For the text-containing cell, return its midpoint in [x, y] coordinate format. 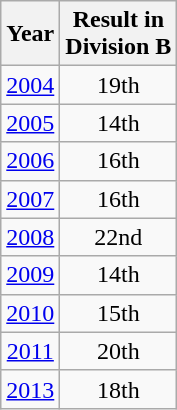
2011 [30, 351]
2004 [30, 85]
2006 [30, 161]
2008 [30, 237]
2005 [30, 123]
Year [30, 34]
2013 [30, 389]
18th [118, 389]
2009 [30, 275]
2010 [30, 313]
2007 [30, 199]
22nd [118, 237]
Result inDivision B [118, 34]
19th [118, 85]
15th [118, 313]
20th [118, 351]
